Scan for the cell matching the given text and deliver its [X, Y] coordinate at center. 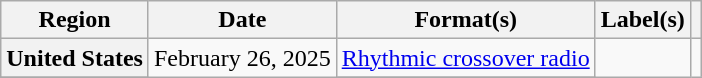
Rhythmic crossover radio [466, 58]
United States [75, 58]
Format(s) [466, 20]
Date [242, 20]
February 26, 2025 [242, 58]
Label(s) [642, 20]
Region [75, 20]
